Return (x, y) of the center of cell containing provided text 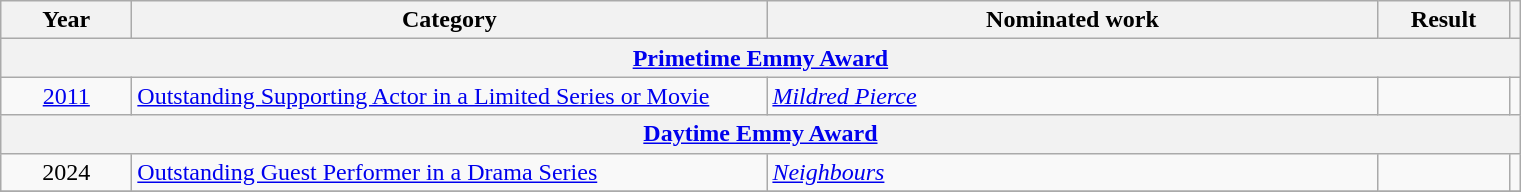
Outstanding Supporting Actor in a Limited Series or Movie (450, 96)
Nominated work (1072, 20)
Neighbours (1072, 172)
Year (66, 20)
2024 (66, 172)
Category (450, 20)
Mildred Pierce (1072, 96)
2011 (66, 96)
Primetime Emmy Award (760, 58)
Result (1444, 20)
Daytime Emmy Award (760, 134)
Outstanding Guest Performer in a Drama Series (450, 172)
